Return [x, y] of the center of cell containing provided text 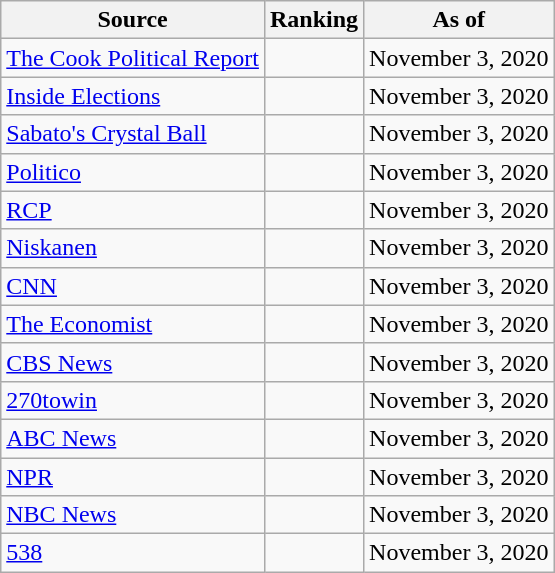
Inside Elections [133, 96]
NBC News [133, 515]
RCP [133, 210]
Niskanen [133, 248]
270towin [133, 400]
Ranking [314, 20]
CBS News [133, 362]
Sabato's Crystal Ball [133, 134]
CNN [133, 286]
Politico [133, 172]
As of [459, 20]
ABC News [133, 438]
Source [133, 20]
538 [133, 553]
NPR [133, 477]
The Economist [133, 324]
The Cook Political Report [133, 58]
